Detect which cell encompasses the target text, then output its [x, y] center coordinate. 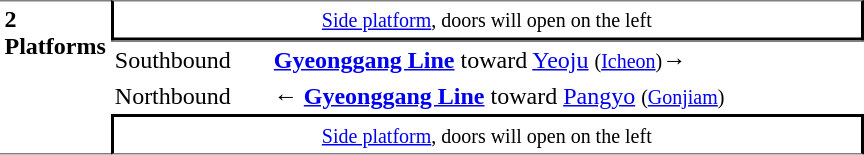
Gyeonggang Line toward Yeoju (Icheon)→ [566, 59]
2Platforms [55, 77]
← Gyeonggang Line toward Pangyo (Gonjiam) [566, 96]
Northbound [190, 96]
Southbound [190, 59]
